Return [X, Y] of the center of cell containing provided text 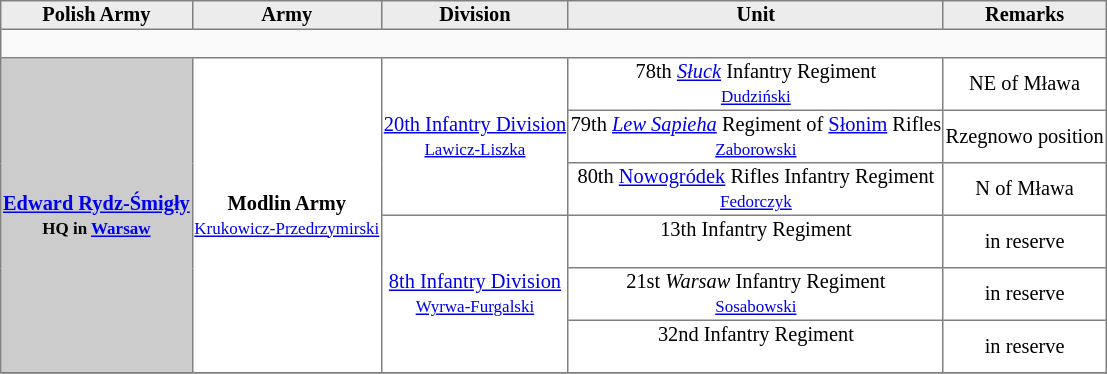
78th Słuck Infantry RegimentDudziński [756, 84]
Polish Army [96, 15]
13th Infantry Regiment [756, 241]
Army [286, 15]
Remarks [1024, 15]
20th Infantry DivisionLawicz-Liszka [476, 137]
Unit [756, 15]
32nd Infantry Regiment [756, 346]
21st Warsaw Infantry RegimentSosabowski [756, 294]
Edward Rydz-ŚmigłyHQ in Warsaw [96, 216]
Division [476, 15]
Modlin ArmyKrukowicz-Przedrzymirski [286, 216]
Rzegnowo position [1024, 136]
N of Mława [1024, 189]
80th Nowogródek Rifles Infantry RegimentFedorczyk [756, 189]
NE of Mława [1024, 84]
8th Infantry DivisionWyrwa-Furgalski [476, 294]
79th Lew Sapieha Regiment of Słonim RiflesZaborowski [756, 136]
